From the cell containing the given text, extract its center point as [x, y] coordinate. 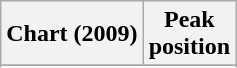
Peak position [189, 34]
Chart (2009) [72, 34]
